Search for the cell housing the specified text and yield its (X, Y) center coordinate. 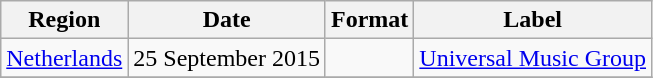
Format (369, 20)
Label (533, 20)
Date (227, 20)
Region (64, 20)
25 September 2015 (227, 58)
Netherlands (64, 58)
Universal Music Group (533, 58)
